Identify which cell holds the provided text, then report its [x, y] central coordinate. 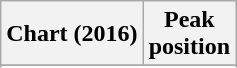
Chart (2016) [72, 34]
Peakposition [189, 34]
